Identify which cell holds the provided text, then report its [X, Y] central coordinate. 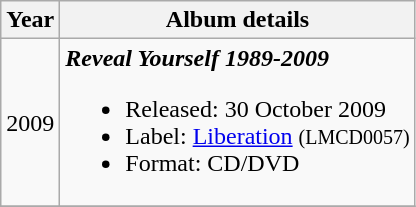
Album details [238, 20]
Reveal Yourself 1989-2009Released: 30 October 2009Label: Liberation (LMCD0057)Format: CD/DVD [238, 122]
2009 [30, 122]
Year [30, 20]
